Determine the [x, y] coordinate at the center of the cell enclosing the given text.  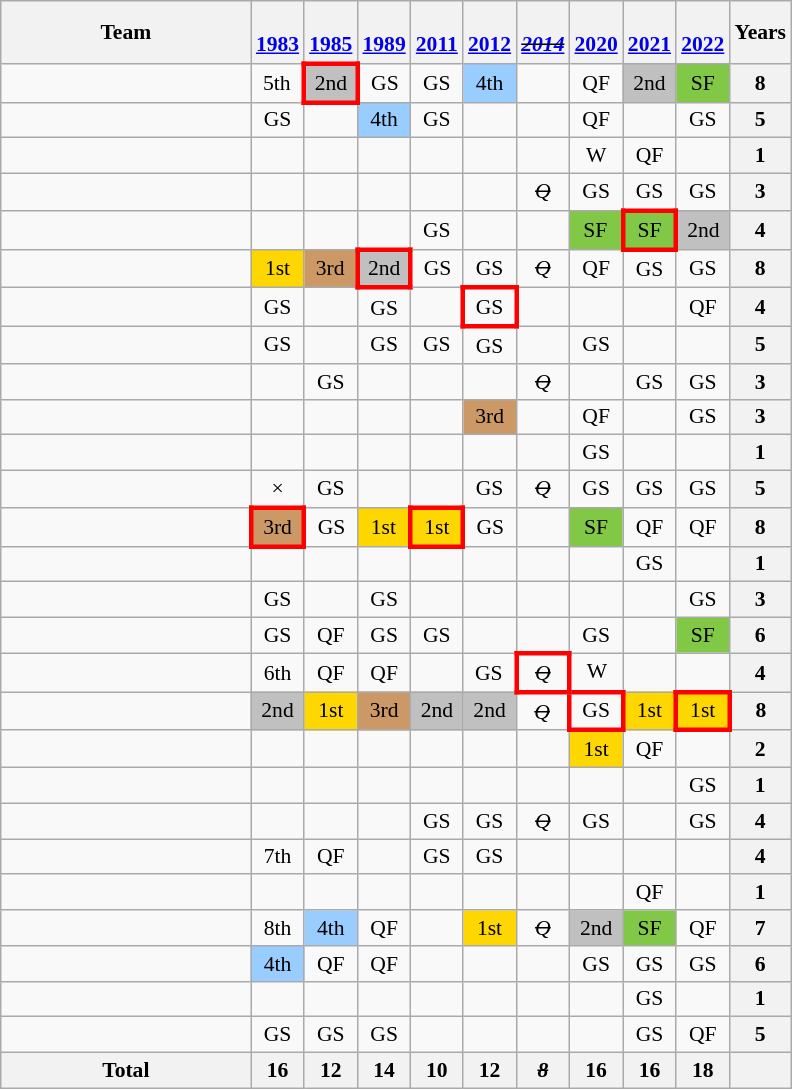
Total [126, 1071]
7 [760, 928]
Team [126, 32]
× [278, 490]
14 [384, 1071]
7th [278, 857]
2020 [596, 32]
2011 [437, 32]
2 [760, 750]
Years [760, 32]
10 [437, 1071]
1989 [384, 32]
8th [278, 928]
5th [278, 84]
1985 [330, 32]
2014 [542, 32]
18 [702, 1071]
2022 [702, 32]
1983 [278, 32]
2021 [650, 32]
6th [278, 672]
2012 [490, 32]
